Return the [X, Y] coordinate for the center point of the cell that contains the specified text.  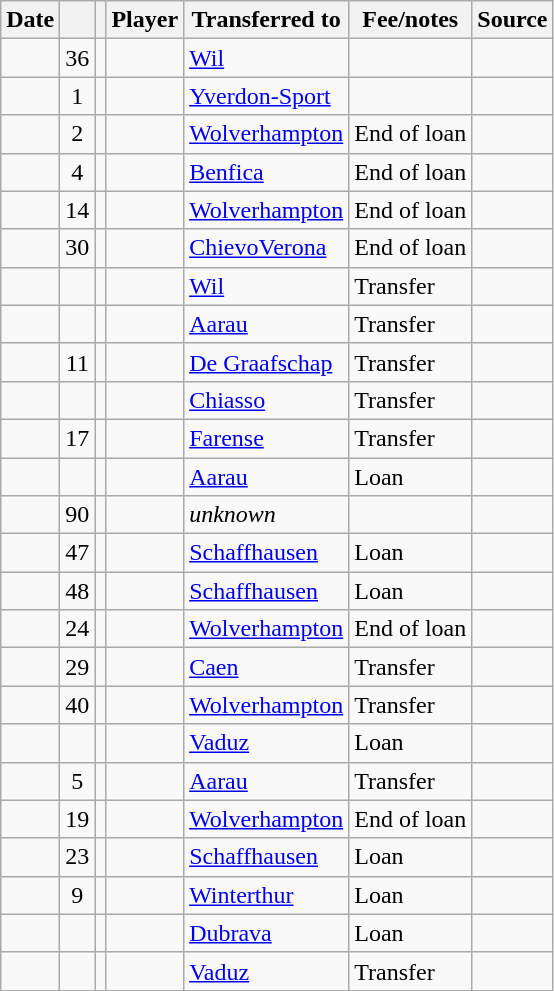
Date [30, 20]
17 [78, 438]
Fee/notes [410, 20]
Player [145, 20]
De Graafschap [266, 362]
2 [78, 134]
11 [78, 362]
Benfica [266, 172]
Yverdon-Sport [266, 96]
23 [78, 857]
4 [78, 172]
5 [78, 781]
1 [78, 96]
Chiasso [266, 400]
40 [78, 705]
unknown [266, 515]
Dubrava [266, 933]
Farense [266, 438]
Winterthur [266, 895]
19 [78, 819]
Source [512, 20]
14 [78, 210]
29 [78, 667]
47 [78, 553]
Transferred to [266, 20]
30 [78, 248]
90 [78, 515]
48 [78, 591]
36 [78, 58]
Caen [266, 667]
ChievoVerona [266, 248]
9 [78, 895]
24 [78, 629]
